Extract the [x, y] coordinate from the center of the cell holding the provided text.  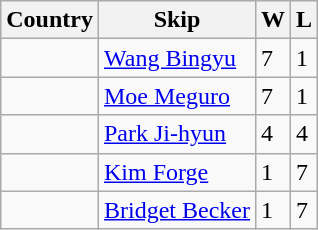
Kim Forge [176, 172]
Skip [176, 20]
L [304, 20]
Country [50, 20]
Bridget Becker [176, 210]
Park Ji-hyun [176, 134]
Wang Bingyu [176, 58]
Moe Meguro [176, 96]
W [272, 20]
